For the text-containing cell, return its midpoint in [X, Y] coordinate format. 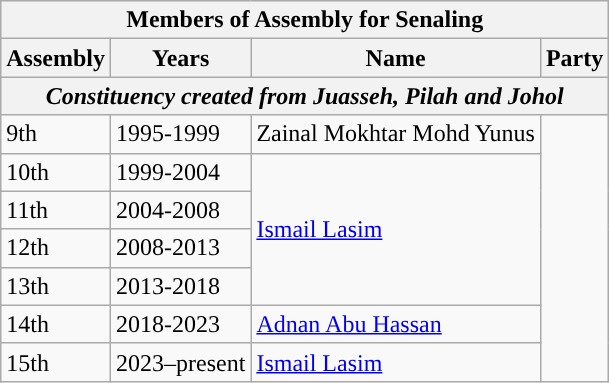
2004-2008 [180, 210]
Party [574, 58]
Assembly [56, 58]
14th [56, 324]
2023–present [180, 362]
1999-2004 [180, 172]
Adnan Abu Hassan [396, 324]
Name [396, 58]
10th [56, 172]
15th [56, 362]
11th [56, 210]
2008-2013 [180, 248]
13th [56, 286]
Members of Assembly for Senaling [305, 20]
12th [56, 248]
2018-2023 [180, 324]
1995-1999 [180, 134]
Years [180, 58]
Zainal Mokhtar Mohd Yunus [396, 134]
9th [56, 134]
2013-2018 [180, 286]
Constituency created from Juasseh, Pilah and Johol [305, 96]
